Find where the given text appears and provide that cell's center as (x, y) coordinate. 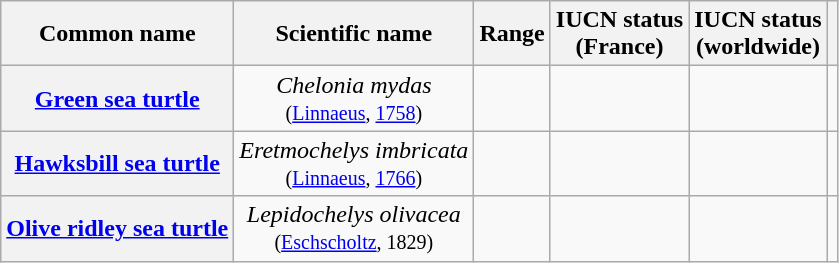
IUCN status(worldwide) (758, 34)
Scientific name (354, 34)
IUCN status(France) (619, 34)
Lepidochelys olivacea(Eschscholtz, 1829) (354, 228)
Range (512, 34)
Common name (118, 34)
Green sea turtle (118, 98)
Chelonia mydas(Linnaeus, 1758) (354, 98)
Olive ridley sea turtle (118, 228)
Eretmochelys imbricata(Linnaeus, 1766) (354, 164)
Hawksbill sea turtle (118, 164)
